Provide the (X, Y) coordinate of the cell's center where the given text is located.  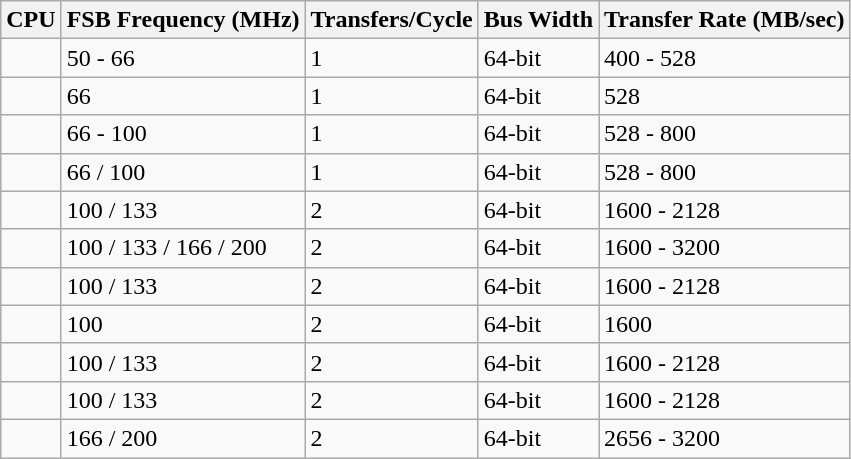
528 (724, 96)
100 / 133 / 166 / 200 (183, 248)
1600 (724, 324)
66 (183, 96)
50 - 66 (183, 58)
FSB Frequency (MHz) (183, 20)
66 / 100 (183, 172)
CPU (31, 20)
Bus Width (538, 20)
66 - 100 (183, 134)
Transfers/Cycle (392, 20)
400 - 528 (724, 58)
1600 - 3200 (724, 248)
2656 - 3200 (724, 438)
166 / 200 (183, 438)
100 (183, 324)
Transfer Rate (MB/sec) (724, 20)
